Return the [X, Y] coordinate for the center point of the cell that contains the specified text.  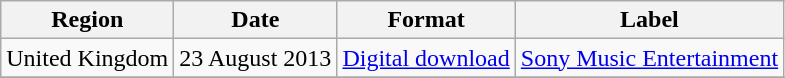
23 August 2013 [256, 58]
Label [649, 20]
Format [426, 20]
Date [256, 20]
Region [88, 20]
Sony Music Entertainment [649, 58]
United Kingdom [88, 58]
Digital download [426, 58]
